Extract the [x, y] coordinate from the center of the cell holding the provided text.  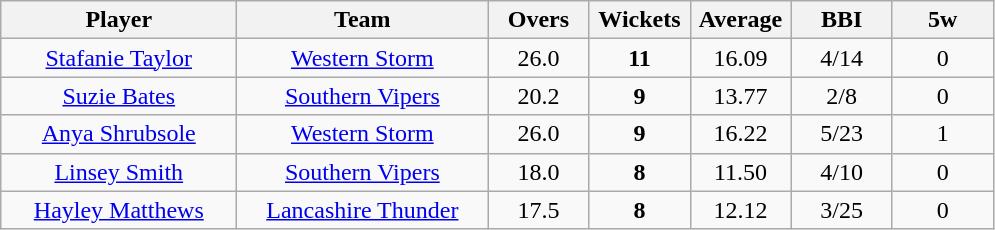
Overs [538, 20]
4/14 [842, 58]
16.09 [740, 58]
Team [362, 20]
Hayley Matthews [119, 210]
17.5 [538, 210]
Wickets [640, 20]
20.2 [538, 96]
Linsey Smith [119, 172]
Stafanie Taylor [119, 58]
Lancashire Thunder [362, 210]
18.0 [538, 172]
Average [740, 20]
Anya Shrubsole [119, 134]
16.22 [740, 134]
4/10 [842, 172]
12.12 [740, 210]
11 [640, 58]
11.50 [740, 172]
Player [119, 20]
2/8 [842, 96]
5w [942, 20]
1 [942, 134]
5/23 [842, 134]
Suzie Bates [119, 96]
13.77 [740, 96]
BBI [842, 20]
3/25 [842, 210]
